Return the [x, y] coordinate for the center point of the cell that contains the specified text.  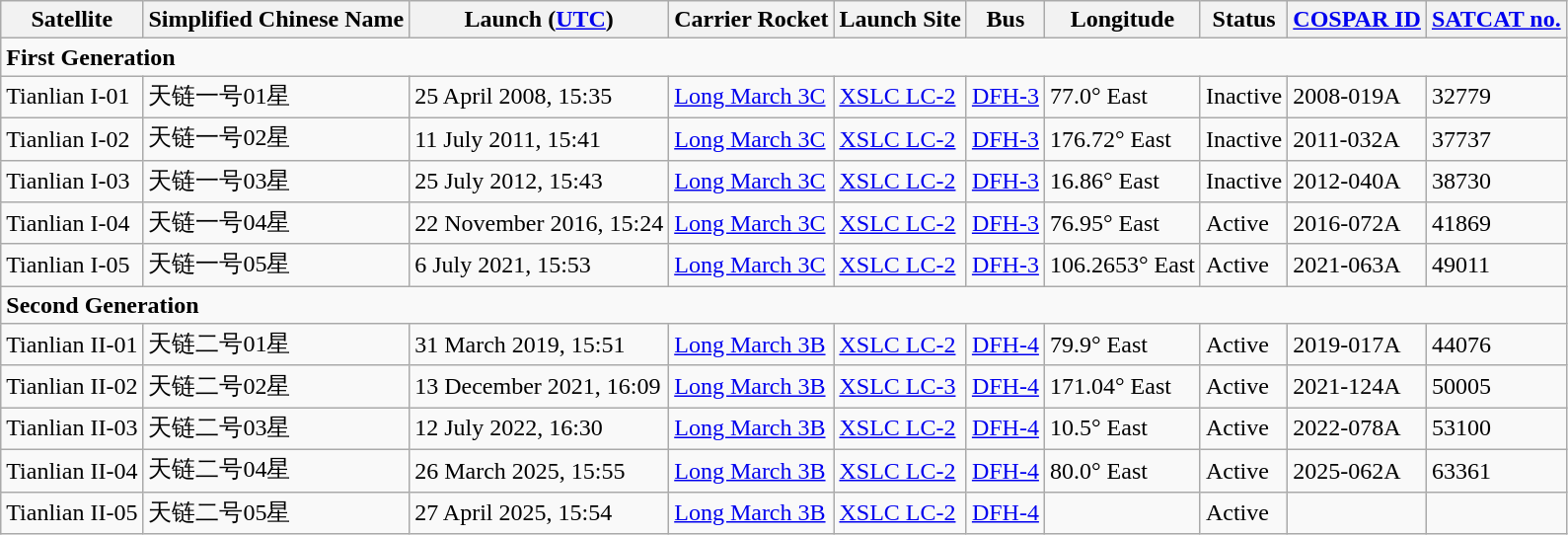
32779 [1496, 97]
6 July 2021, 15:53 [539, 265]
11 July 2011, 15:41 [539, 138]
First Generation [784, 57]
171.04° East [1122, 387]
Carrier Rocket [752, 20]
2012-040A [1358, 182]
22 November 2016, 15:24 [539, 223]
Launch Site [900, 20]
10.5° East [1122, 428]
Tianlian II-02 [72, 387]
XSLC LC-3 [900, 387]
2019-017A [1358, 345]
Tianlian II-05 [72, 513]
Tianlian II-03 [72, 428]
天链二号01星 [276, 345]
53100 [1496, 428]
176.72° East [1122, 138]
41869 [1496, 223]
Launch (UTC) [539, 20]
49011 [1496, 265]
天链一号01星 [276, 97]
Tianlian II-01 [72, 345]
Tianlian I-01 [72, 97]
50005 [1496, 387]
2022-078A [1358, 428]
天链一号05星 [276, 265]
77.0° East [1122, 97]
37737 [1496, 138]
16.86° East [1122, 182]
2025-062A [1358, 470]
27 April 2025, 15:54 [539, 513]
12 July 2022, 16:30 [539, 428]
25 April 2008, 15:35 [539, 97]
天链二号04星 [276, 470]
天链一号02星 [276, 138]
63361 [1496, 470]
2021-063A [1358, 265]
Tianlian II-04 [72, 470]
2016-072A [1358, 223]
44076 [1496, 345]
38730 [1496, 182]
2021-124A [1358, 387]
天链二号02星 [276, 387]
79.9° East [1122, 345]
2008-019A [1358, 97]
Tianlian I-04 [72, 223]
天链一号04星 [276, 223]
COSPAR ID [1358, 20]
31 March 2019, 15:51 [539, 345]
Bus [1005, 20]
Simplified Chinese Name [276, 20]
Tianlian I-02 [72, 138]
天链一号03星 [276, 182]
2011-032A [1358, 138]
天链二号05星 [276, 513]
Longitude [1122, 20]
Second Generation [784, 305]
76.95° East [1122, 223]
80.0° East [1122, 470]
26 March 2025, 15:55 [539, 470]
天链二号03星 [276, 428]
Tianlian I-05 [72, 265]
Tianlian I-03 [72, 182]
Status [1243, 20]
106.2653° East [1122, 265]
Satellite [72, 20]
25 July 2012, 15:43 [539, 182]
13 December 2021, 16:09 [539, 387]
SATCAT no. [1496, 20]
